Pinpoint the cell where the given text exists, returning its (X, Y) midpoint coordinate. 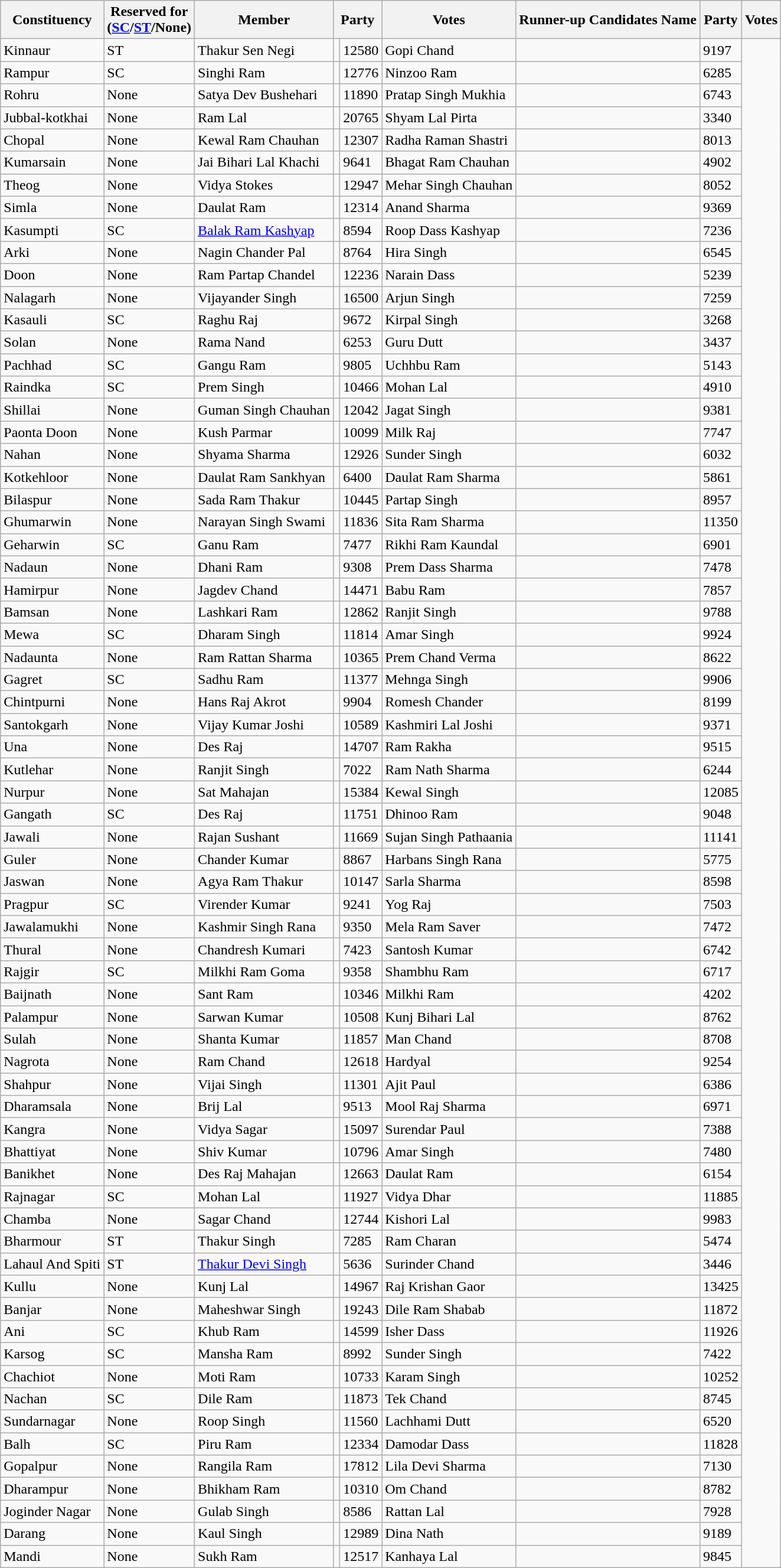
Rikhi Ram Kaundal (449, 545)
6032 (720, 455)
Vidya Dhar (449, 1197)
Harbans Singh Rana (449, 859)
10466 (361, 387)
7928 (720, 1511)
12618 (361, 1062)
7478 (720, 567)
Tek Chand (449, 1399)
11141 (720, 837)
Shiv Kumar (264, 1152)
Ninzoo Ram (449, 73)
6386 (720, 1084)
Nalagarh (52, 297)
Banjar (52, 1309)
10733 (361, 1377)
Mehar Singh Chauhan (449, 185)
Sant Ram (264, 994)
12947 (361, 185)
Ram Rattan Sharma (264, 657)
4902 (720, 162)
8957 (720, 500)
11814 (361, 634)
11836 (361, 522)
Singhi Ram (264, 73)
Geharwin (52, 545)
11890 (361, 95)
Romesh Chander (449, 702)
Kaul Singh (264, 1534)
Kunj Bihari Lal (449, 1016)
7503 (720, 904)
Ram Chand (264, 1062)
6253 (361, 343)
Lahaul And Spiti (52, 1264)
12085 (720, 792)
Hira Singh (449, 252)
Surendar Paul (449, 1129)
Kashmir Singh Rana (264, 927)
Arjun Singh (449, 297)
Nurpur (52, 792)
Shanta Kumar (264, 1039)
Nagin Chander Pal (264, 252)
5143 (720, 365)
9048 (720, 814)
Kumarsain (52, 162)
Dhani Ram (264, 567)
Prem Chand Verma (449, 657)
Sita Ram Sharma (449, 522)
7022 (361, 770)
3340 (720, 118)
Thakur Devi Singh (264, 1264)
Kewal Ram Chauhan (264, 140)
Palampur (52, 1016)
8745 (720, 1399)
14599 (361, 1331)
7480 (720, 1152)
Shillai (52, 410)
Jagat Singh (449, 410)
Isher Dass (449, 1331)
Kanhaya Lal (449, 1556)
Narain Dass (449, 275)
7422 (720, 1354)
7285 (361, 1241)
Kinnaur (52, 50)
Yog Raj (449, 904)
Sarla Sharma (449, 882)
8762 (720, 1016)
Chopal (52, 140)
14707 (361, 747)
11377 (361, 680)
Baijnath (52, 994)
Om Chand (449, 1489)
Sadhu Ram (264, 680)
Damodar Dass (449, 1444)
9358 (361, 972)
6520 (720, 1422)
Karsog (52, 1354)
Nachan (52, 1399)
Dile Ram Shabab (449, 1309)
7477 (361, 545)
Raghu Raj (264, 320)
7259 (720, 297)
Jagdev Chand (264, 589)
Bamsan (52, 612)
10589 (361, 725)
Des Raj Mahajan (264, 1174)
7747 (720, 432)
11927 (361, 1197)
Gangu Ram (264, 365)
Guler (52, 859)
Kishori Lal (449, 1219)
Vijayander Singh (264, 297)
5861 (720, 477)
Shyama Sharma (264, 455)
Nagrota (52, 1062)
3446 (720, 1264)
Doon (52, 275)
12307 (361, 140)
Jaswan (52, 882)
Rangila Ram (264, 1466)
Nadaun (52, 567)
Ram Nath Sharma (449, 770)
Khub Ram (264, 1331)
Member (264, 20)
Mandi (52, 1556)
11301 (361, 1084)
11669 (361, 837)
Raindka (52, 387)
Chander Kumar (264, 859)
10445 (361, 500)
19243 (361, 1309)
Kunj Lal (264, 1286)
Milk Raj (449, 432)
10099 (361, 432)
6742 (720, 949)
Joginder Nagar (52, 1511)
Rajgir (52, 972)
Santosh Kumar (449, 949)
Ajit Paul (449, 1084)
10365 (361, 657)
Rajnagar (52, 1197)
Bhattiyat (52, 1152)
11926 (720, 1331)
Maheshwar Singh (264, 1309)
Gopalpur (52, 1466)
6717 (720, 972)
Roop Dass Kashyap (449, 230)
6971 (720, 1107)
Simla (52, 207)
Karam Singh (449, 1377)
10796 (361, 1152)
Kush Parmar (264, 432)
Sujan Singh Pathaania (449, 837)
Thakur Singh (264, 1241)
12663 (361, 1174)
9672 (361, 320)
Thural (52, 949)
Shambhu Ram (449, 972)
Pratap Singh Mukhia (449, 95)
9189 (720, 1534)
Hardyal (449, 1062)
7472 (720, 927)
Hans Raj Akrot (264, 702)
Daulat Ram Sankhyan (264, 477)
9904 (361, 702)
Kirpal Singh (449, 320)
Reserved for(SC/ST/None) (149, 20)
10147 (361, 882)
Sulah (52, 1039)
Gulab Singh (264, 1511)
Roop Singh (264, 1422)
Jawali (52, 837)
9788 (720, 612)
Vidya Sagar (264, 1129)
8586 (361, 1511)
9983 (720, 1219)
Brij Lal (264, 1107)
Ram Charan (449, 1241)
Sagar Chand (264, 1219)
Bharmour (52, 1241)
Ram Rakha (449, 747)
Shyam Lal Pirta (449, 118)
Man Chand (449, 1039)
11828 (720, 1444)
Nadaunta (52, 657)
Kullu (52, 1286)
Balak Ram Kashyap (264, 230)
Rohru (52, 95)
Anand Sharma (449, 207)
Gangath (52, 814)
Solan (52, 343)
8622 (720, 657)
12862 (361, 612)
Theog (52, 185)
Jubbal-kotkhai (52, 118)
Kewal Singh (449, 792)
Sat Mahajan (264, 792)
Ani (52, 1331)
8782 (720, 1489)
Agya Ram Thakur (264, 882)
9254 (720, 1062)
Vijay Kumar Joshi (264, 725)
12314 (361, 207)
14471 (361, 589)
12926 (361, 455)
Darang (52, 1534)
7423 (361, 949)
8594 (361, 230)
Kangra (52, 1129)
Prem Singh (264, 387)
Milkhi Ram (449, 994)
Mool Raj Sharma (449, 1107)
Lila Devi Sharma (449, 1466)
7857 (720, 589)
9369 (720, 207)
4202 (720, 994)
Ganu Ram (264, 545)
Sarwan Kumar (264, 1016)
Ram Partap Chandel (264, 275)
Una (52, 747)
Mewa (52, 634)
Mela Ram Saver (449, 927)
Jawalamukhi (52, 927)
Raj Krishan Gaor (449, 1286)
8867 (361, 859)
8708 (720, 1039)
Constituency (52, 20)
Balh (52, 1444)
14967 (361, 1286)
5239 (720, 275)
Rattan Lal (449, 1511)
15384 (361, 792)
17812 (361, 1466)
12776 (361, 73)
5775 (720, 859)
3437 (720, 343)
Paonta Doon (52, 432)
9641 (361, 162)
9906 (720, 680)
Santokgarh (52, 725)
Kutlehar (52, 770)
11873 (361, 1399)
6154 (720, 1174)
Moti Ram (264, 1377)
Ghumarwin (52, 522)
Dharampur (52, 1489)
Chintpurni (52, 702)
9924 (720, 634)
Bhikham Ram (264, 1489)
Jai Bihari Lal Khachi (264, 162)
Sada Ram Thakur (264, 500)
Dhinoo Ram (449, 814)
Bilaspur (52, 500)
9845 (720, 1556)
11857 (361, 1039)
9371 (720, 725)
Kasauli (52, 320)
Vidya Stokes (264, 185)
Mehnga Singh (449, 680)
6244 (720, 770)
8013 (720, 140)
11350 (720, 522)
Babu Ram (449, 589)
Rama Nand (264, 343)
Vijai Singh (264, 1084)
5474 (720, 1241)
Gopi Chand (449, 50)
Guman Singh Chauhan (264, 410)
Banikhet (52, 1174)
4910 (720, 387)
Daulat Ram Sharma (449, 477)
3268 (720, 320)
Dharam Singh (264, 634)
Ram Lal (264, 118)
8992 (361, 1354)
9350 (361, 927)
5636 (361, 1264)
Prem Dass Sharma (449, 567)
Sundarnagar (52, 1422)
Kotkehloor (52, 477)
Bhagat Ram Chauhan (449, 162)
8052 (720, 185)
9381 (720, 410)
Kasumpti (52, 230)
11872 (720, 1309)
8598 (720, 882)
Sukh Ram (264, 1556)
Thakur Sen Negi (264, 50)
11885 (720, 1197)
9308 (361, 567)
9515 (720, 747)
Pachhad (52, 365)
7236 (720, 230)
Partap Singh (449, 500)
8199 (720, 702)
Chachiot (52, 1377)
Piru Ram (264, 1444)
Dharamsala (52, 1107)
9241 (361, 904)
12744 (361, 1219)
Lachhami Dutt (449, 1422)
7130 (720, 1466)
11751 (361, 814)
Rampur (52, 73)
Narayan Singh Swami (264, 522)
20765 (361, 118)
10346 (361, 994)
12517 (361, 1556)
6400 (361, 477)
13425 (720, 1286)
8764 (361, 252)
10508 (361, 1016)
6285 (720, 73)
12334 (361, 1444)
12580 (361, 50)
12236 (361, 275)
Lashkari Ram (264, 612)
10310 (361, 1489)
10252 (720, 1377)
Guru Dutt (449, 343)
Runner-up Candidates Name (608, 20)
12042 (361, 410)
7388 (720, 1129)
Rajan Sushant (264, 837)
Uchhbu Ram (449, 365)
Shahpur (52, 1084)
Gagret (52, 680)
15097 (361, 1129)
9197 (720, 50)
Mansha Ram (264, 1354)
Milkhi Ram Goma (264, 972)
Dina Nath (449, 1534)
Arki (52, 252)
Hamirpur (52, 589)
16500 (361, 297)
9805 (361, 365)
9513 (361, 1107)
Dile Ram (264, 1399)
6901 (720, 545)
Kashmiri Lal Joshi (449, 725)
Satya Dev Bushehari (264, 95)
6743 (720, 95)
Chamba (52, 1219)
11560 (361, 1422)
Surinder Chand (449, 1264)
12989 (361, 1534)
Radha Raman Shastri (449, 140)
6545 (720, 252)
Chandresh Kumari (264, 949)
Pragpur (52, 904)
Virender Kumar (264, 904)
Nahan (52, 455)
